Capture the cell that displays the provided text and extract its (X, Y) central coordinate. 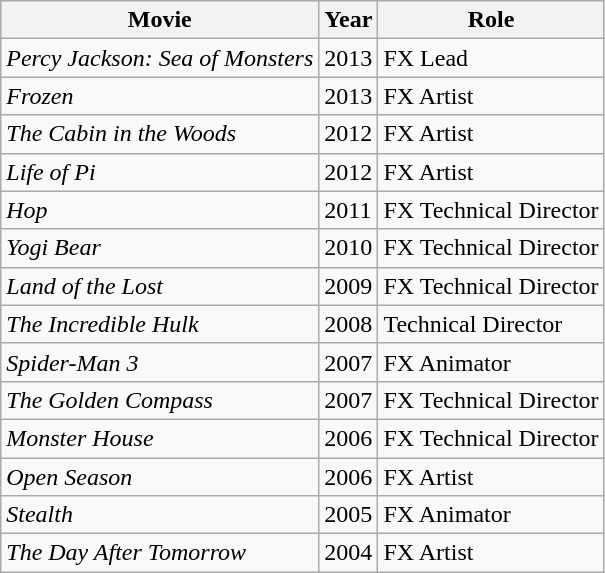
The Incredible Hulk (160, 324)
The Cabin in the Woods (160, 134)
Spider-Man 3 (160, 362)
Life of Pi (160, 172)
Land of the Lost (160, 286)
2004 (348, 553)
Open Season (160, 477)
Year (348, 20)
2009 (348, 286)
Stealth (160, 515)
Hop (160, 210)
The Golden Compass (160, 400)
2005 (348, 515)
The Day After Tomorrow (160, 553)
Frozen (160, 96)
FX Lead (491, 58)
2010 (348, 248)
Monster House (160, 438)
Yogi Bear (160, 248)
Percy Jackson: Sea of Monsters (160, 58)
Technical Director (491, 324)
Movie (160, 20)
Role (491, 20)
2011 (348, 210)
2008 (348, 324)
